Scan for the cell matching the given text and deliver its [X, Y] coordinate at center. 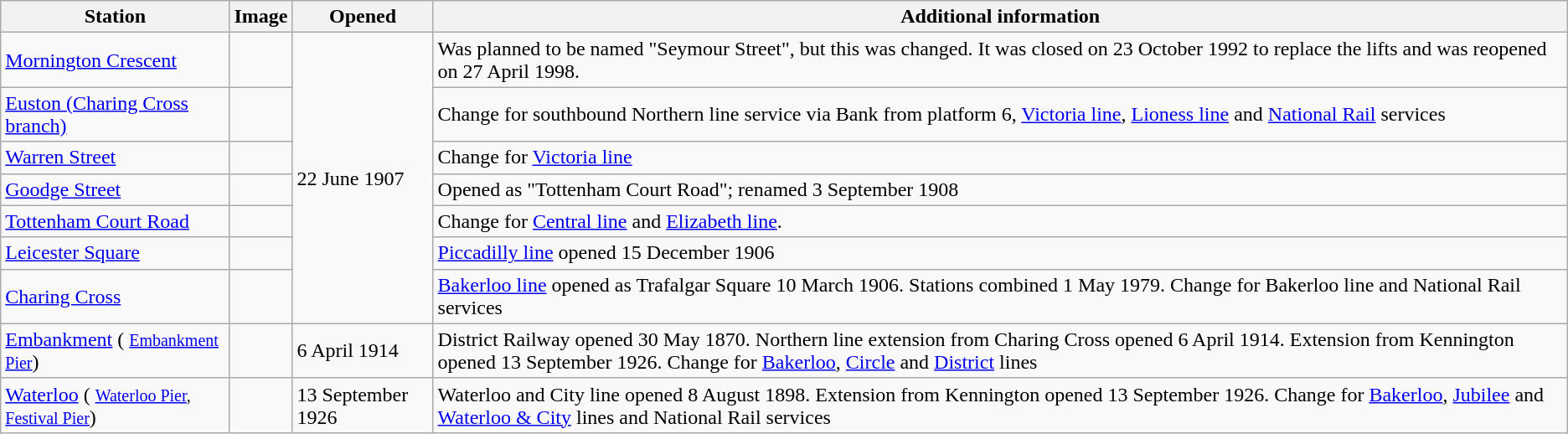
Charing Cross [116, 297]
Image [261, 17]
Mornington Crescent [116, 60]
Opened [363, 17]
Waterloo ( Waterloo Pier, Festival Pier) [116, 406]
22 June 1907 [363, 178]
6 April 1914 [363, 350]
Change for Central line and Elizabeth line. [1000, 221]
Warren Street [116, 158]
Station [116, 17]
Bakerloo line opened as Trafalgar Square 10 March 1906. Stations combined 1 May 1979. Change for Bakerloo line and National Rail services [1000, 297]
Opened as "Tottenham Court Road"; renamed 3 September 1908 [1000, 189]
13 September 1926 [363, 406]
Leicester Square [116, 253]
Additional information [1000, 17]
Change for Victoria line [1000, 158]
Tottenham Court Road [116, 221]
Embankment ( Embankment Pier) [116, 350]
Euston (Charing Cross branch) [116, 114]
Change for southbound Northern line service via Bank from platform 6, Victoria line, Lioness line and National Rail services [1000, 114]
Piccadilly line opened 15 December 1906 [1000, 253]
Goodge Street [116, 189]
